Identify which cell holds the provided text, then report its [X, Y] central coordinate. 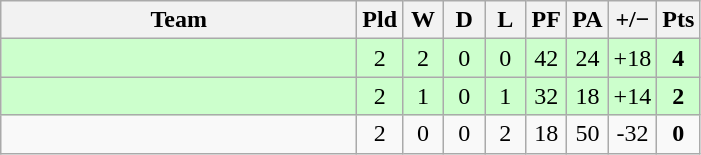
42 [546, 58]
50 [588, 134]
-32 [632, 134]
4 [678, 58]
PA [588, 20]
L [506, 20]
PF [546, 20]
D [464, 20]
+14 [632, 96]
Pld [380, 20]
Pts [678, 20]
Team [179, 20]
+18 [632, 58]
32 [546, 96]
+/− [632, 20]
24 [588, 58]
W [424, 20]
